Capture the cell that displays the provided text and extract its (x, y) central coordinate. 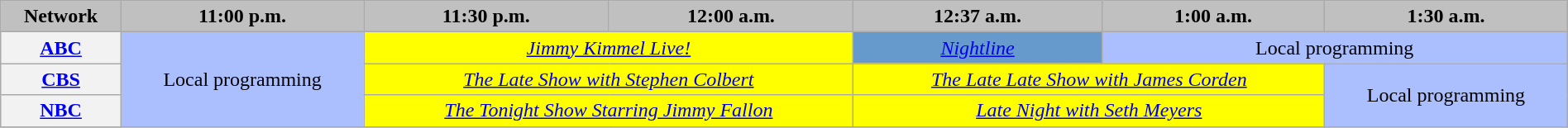
Jimmy Kimmel Live! (609, 48)
12:00 a.m. (731, 17)
The Late Late Show with James Corden (1089, 79)
CBS (61, 79)
The Tonight Show Starring Jimmy Fallon (609, 111)
The Late Show with Stephen Colbert (609, 79)
1:00 a.m. (1213, 17)
1:30 a.m. (1446, 17)
Late Night with Seth Meyers (1089, 111)
12:37 a.m. (978, 17)
Network (61, 17)
11:00 p.m. (241, 17)
NBC (61, 111)
ABC (61, 48)
11:30 p.m. (486, 17)
Nightline (978, 48)
